Identify which cell holds the provided text, then report its (x, y) central coordinate. 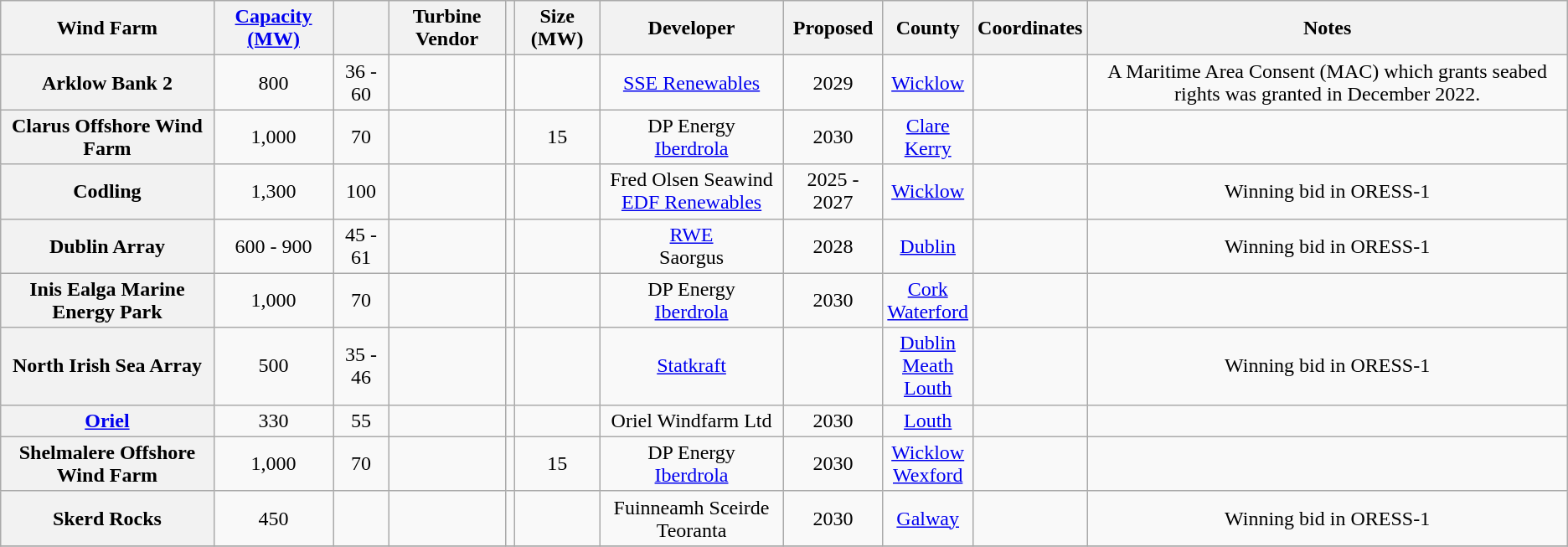
A Maritime Area Consent (MAC) which grants seabed rights was granted in December 2022. (1327, 82)
Inis Ealga Marine Energy Park (107, 300)
Fuinneamh Sceirde Teoranta (692, 518)
SSE Renewables (692, 82)
45 - 61 (361, 246)
55 (361, 421)
800 (273, 82)
36 - 60 (361, 82)
County (928, 28)
500 (273, 366)
100 (361, 191)
Shelmalere Offshore Wind Farm (107, 464)
Skerd Rocks (107, 518)
Clarus Offshore Wind Farm (107, 137)
2028 (833, 246)
Galway (928, 518)
Proposed (833, 28)
2029 (833, 82)
330 (273, 421)
Wind Farm (107, 28)
Dublin Meath Louth (928, 366)
35 - 46 (361, 366)
Louth (928, 421)
Capacity (MW) (273, 28)
Codling (107, 191)
Dublin (928, 246)
Oriel (107, 421)
Coordinates (1030, 28)
Arklow Bank 2 (107, 82)
Cork Waterford (928, 300)
Clare Kerry (928, 137)
Dublin Array (107, 246)
Fred Olsen SeawindEDF Renewables (692, 191)
600 - 900 (273, 246)
Oriel Windfarm Ltd (692, 421)
Size (MW) (558, 28)
450 (273, 518)
Notes (1327, 28)
2025 - 2027 (833, 191)
Turbine Vendor (447, 28)
1,300 (273, 191)
North Irish Sea Array (107, 366)
Wicklow Wexford (928, 464)
Developer (692, 28)
Statkraft (692, 366)
RWESaorgus (692, 246)
